Search for the cell housing the specified text and yield its [x, y] center coordinate. 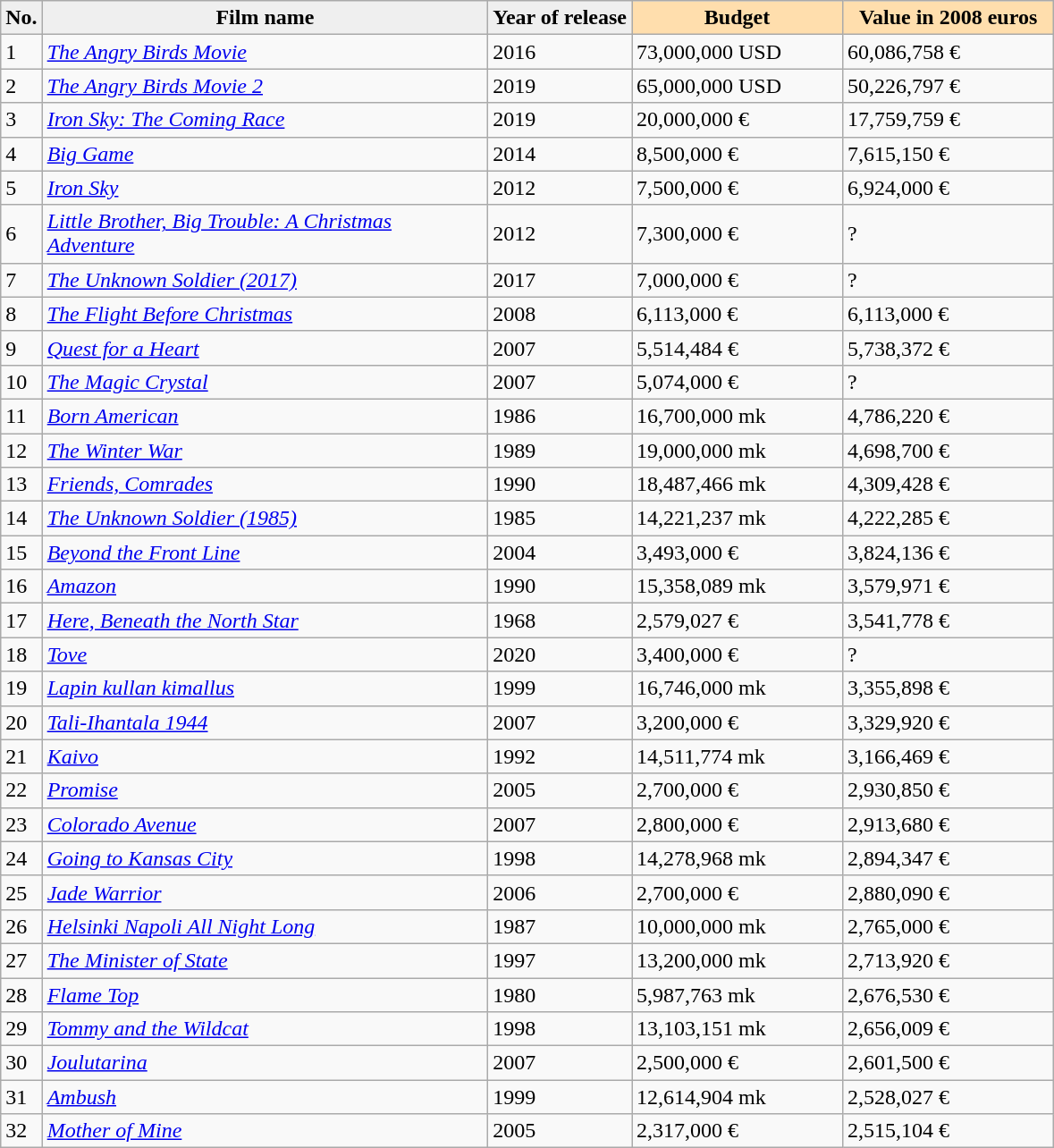
1985 [560, 519]
73,000,000 USD [737, 52]
18 [21, 654]
26 [21, 926]
2008 [560, 314]
17,759,759 € [949, 120]
3 [21, 120]
7,615,150 € [949, 154]
Colorado Avenue [265, 824]
28 [21, 995]
2,713,920 € [949, 960]
2017 [560, 280]
22 [21, 790]
2016 [560, 52]
No. [21, 18]
20,000,000 € [737, 120]
1989 [560, 450]
5,514,484 € [737, 348]
60,086,758 € [949, 52]
1 [21, 52]
7,000,000 € [737, 280]
1992 [560, 756]
30 [21, 1063]
3,400,000 € [737, 654]
65,000,000 USD [737, 86]
The Unknown Soldier (2017) [265, 280]
18,487,466 mk [737, 485]
1980 [560, 995]
The Flight Before Christmas [265, 314]
2,656,009 € [949, 1029]
2,765,000 € [949, 926]
Lapin kullan kimallus [265, 688]
8,500,000 € [737, 154]
2,601,500 € [949, 1063]
Iron Sky [265, 188]
Friends, Comrades [265, 485]
8 [21, 314]
2 [21, 86]
10,000,000 mk [737, 926]
16,746,000 mk [737, 688]
15,358,089 mk [737, 587]
13 [21, 485]
The Unknown Soldier (1985) [265, 519]
Tommy and the Wildcat [265, 1029]
1986 [560, 416]
Mother of Mine [265, 1131]
14 [21, 519]
2,579,027 € [737, 620]
6,924,000 € [949, 188]
Joulutarina [265, 1063]
The Angry Birds Movie 2 [265, 86]
Jade Warrior [265, 892]
10 [21, 382]
Helsinki Napoli All Night Long [265, 926]
Amazon [265, 587]
Value in 2008 euros [949, 18]
5,738,372 € [949, 348]
2,515,104 € [949, 1131]
7 [21, 280]
2,800,000 € [737, 824]
Little Brother, Big Trouble: A Christmas Adventure [265, 234]
3,329,920 € [949, 722]
2,880,090 € [949, 892]
1968 [560, 620]
Film name [265, 18]
2,930,850 € [949, 790]
31 [21, 1097]
The Minister of State [265, 960]
Born American [265, 416]
Tali-Ihantala 1944 [265, 722]
3,493,000 € [737, 553]
Here, Beneath the North Star [265, 620]
3,166,469 € [949, 756]
4,222,285 € [949, 519]
32 [21, 1131]
4,309,428 € [949, 485]
4,786,220 € [949, 416]
Kaivo [265, 756]
3,200,000 € [737, 722]
7,300,000 € [737, 234]
19 [21, 688]
Flame Top [265, 995]
5,987,763 mk [737, 995]
Ambush [265, 1097]
21 [21, 756]
6 [21, 234]
20 [21, 722]
2,676,530 € [949, 995]
50,226,797 € [949, 86]
2,500,000 € [737, 1063]
16 [21, 587]
2020 [560, 654]
14,511,774 mk [737, 756]
15 [21, 553]
12,614,904 mk [737, 1097]
Budget [737, 18]
17 [21, 620]
The Magic Crystal [265, 382]
2006 [560, 892]
3,579,971 € [949, 587]
2014 [560, 154]
2,913,680 € [949, 824]
2,528,027 € [949, 1097]
23 [21, 824]
Tove [265, 654]
1997 [560, 960]
Quest for a Heart [265, 348]
13,103,151 mk [737, 1029]
7,500,000 € [737, 188]
Year of release [560, 18]
27 [21, 960]
1987 [560, 926]
4 [21, 154]
Iron Sky: The Coming Race [265, 120]
29 [21, 1029]
The Angry Birds Movie [265, 52]
5,074,000 € [737, 382]
3,824,136 € [949, 553]
25 [21, 892]
24 [21, 858]
2,894,347 € [949, 858]
16,700,000 mk [737, 416]
11 [21, 416]
2004 [560, 553]
Beyond the Front Line [265, 553]
3,355,898 € [949, 688]
2,317,000 € [737, 1131]
Big Game [265, 154]
Promise [265, 790]
14,221,237 mk [737, 519]
5 [21, 188]
9 [21, 348]
19,000,000 mk [737, 450]
3,541,778 € [949, 620]
Going to Kansas City [265, 858]
12 [21, 450]
13,200,000 mk [737, 960]
The Winter War [265, 450]
4,698,700 € [949, 450]
14,278,968 mk [737, 858]
